Determine the (X, Y) coordinate at the center of the cell enclosing the given text.  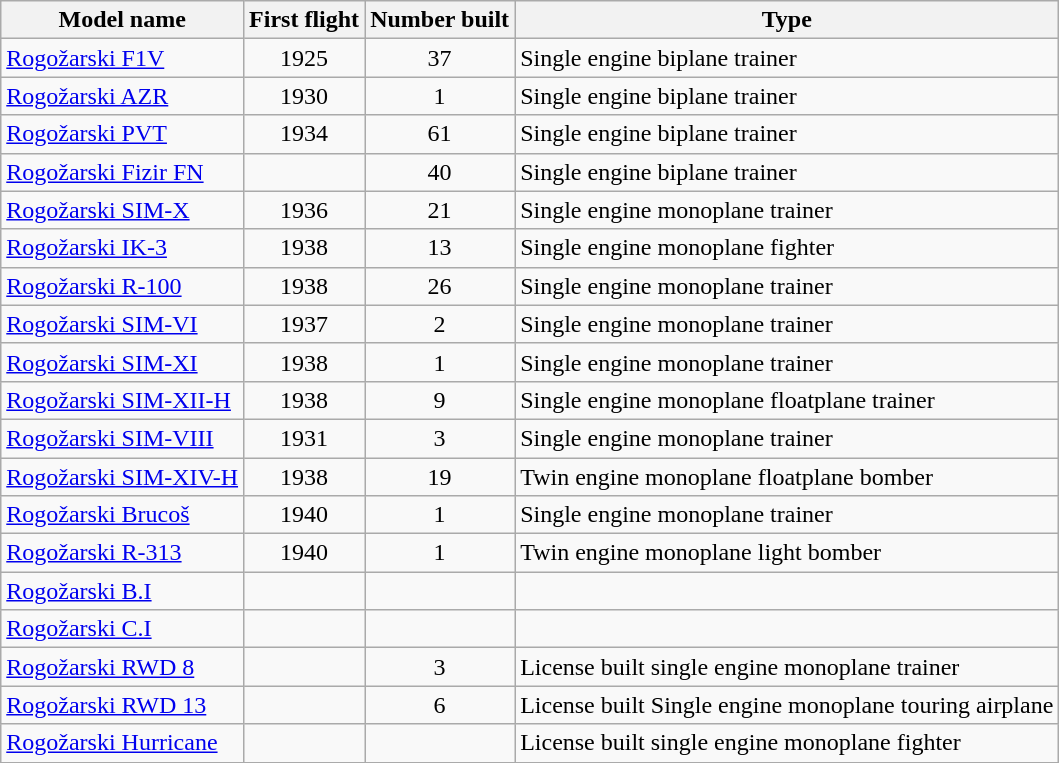
Rogožarski F1V (122, 58)
Number built (440, 20)
61 (440, 134)
2 (440, 324)
Twin engine monoplane floatplane bomber (787, 477)
Single engine monoplane fighter (787, 248)
40 (440, 172)
Type (787, 20)
Rogožarski IK-3 (122, 248)
First flight (304, 20)
License built Single engine monoplane touring airplane (787, 705)
Rogožarski R-313 (122, 553)
Rogožarski Hurricane (122, 743)
Rogožarski SIM-VI (122, 324)
6 (440, 705)
21 (440, 210)
Rogožarski SIM-VIII (122, 438)
Rogožarski SIM-X (122, 210)
Rogožarski SIM-XI (122, 362)
Rogožarski RWD 13 (122, 705)
1930 (304, 96)
1925 (304, 58)
1931 (304, 438)
Model name (122, 20)
13 (440, 248)
Rogožarski RWD 8 (122, 667)
1936 (304, 210)
Rogožarski C.I (122, 629)
Rogožarski Brucoš (122, 515)
Rogožarski SIM-XII-H (122, 400)
37 (440, 58)
Rogožarski SIM-XIV-H (122, 477)
1934 (304, 134)
Rogožarski R-100 (122, 286)
19 (440, 477)
License built single engine monoplane trainer (787, 667)
Rogožarski B.I (122, 591)
9 (440, 400)
License built single engine monoplane fighter (787, 743)
1937 (304, 324)
Rogožarski AZR (122, 96)
Rogožarski Fizir FN (122, 172)
Single engine monoplane floatplane trainer (787, 400)
Rogožarski PVT (122, 134)
26 (440, 286)
Twin engine monoplane light bomber (787, 553)
